Scan for the cell matching the given text and deliver its (X, Y) coordinate at center. 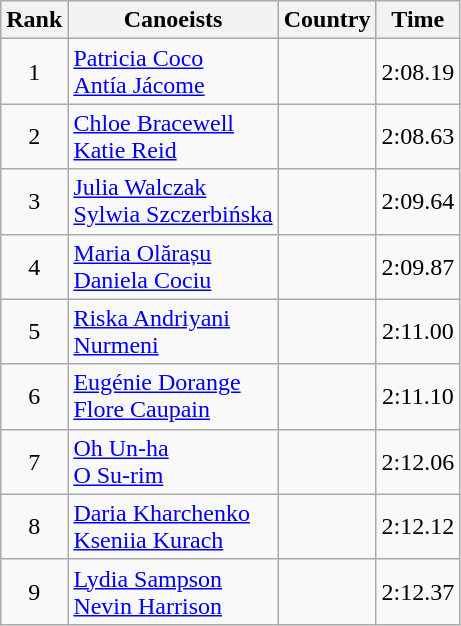
Patricia CocoAntía Jácome (173, 72)
Rank (34, 20)
2:12.06 (418, 462)
1 (34, 72)
5 (34, 332)
Julia WalczakSylwia Szczerbińska (173, 202)
Daria KharchenkoKseniia Kurach (173, 526)
8 (34, 526)
Canoeists (173, 20)
6 (34, 396)
2:11.00 (418, 332)
Lydia SampsonNevin Harrison (173, 592)
3 (34, 202)
4 (34, 266)
2:12.37 (418, 592)
2 (34, 136)
2:11.10 (418, 396)
Maria OlărașuDaniela Cociu (173, 266)
2:08.63 (418, 136)
2:12.12 (418, 526)
Country (327, 20)
2:09.87 (418, 266)
9 (34, 592)
2:09.64 (418, 202)
Chloe BracewellKatie Reid (173, 136)
Oh Un-haO Su-rim (173, 462)
2:08.19 (418, 72)
7 (34, 462)
Time (418, 20)
Riska AndriyaniNurmeni (173, 332)
Eugénie DorangeFlore Caupain (173, 396)
